Detect which cell encompasses the target text, then output its (x, y) center coordinate. 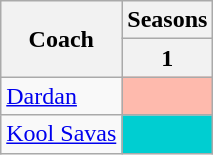
Kool Savas (62, 134)
Coach (62, 39)
1 (168, 58)
Dardan (62, 96)
Seasons (168, 20)
